Find where the given text appears and provide that cell's center as [x, y] coordinate. 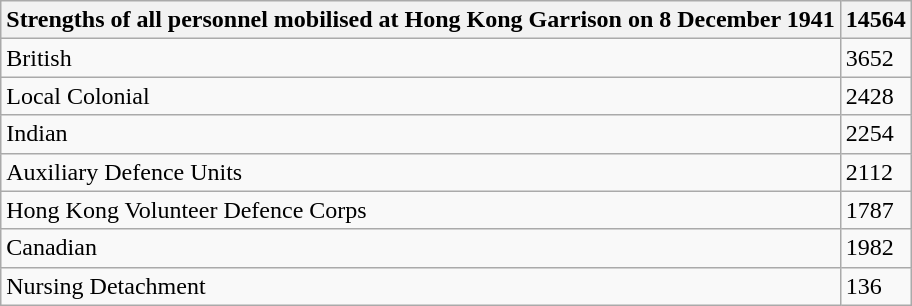
Nursing Detachment [421, 286]
Auxiliary Defence Units [421, 172]
British [421, 58]
1982 [876, 248]
1787 [876, 210]
2254 [876, 134]
Canadian [421, 248]
Indian [421, 134]
136 [876, 286]
Local Colonial [421, 96]
Strengths of all personnel mobilised at Hong Kong Garrison on 8 December 1941 [421, 20]
14564 [876, 20]
Hong Kong Volunteer Defence Corps [421, 210]
3652 [876, 58]
2428 [876, 96]
2112 [876, 172]
